Pinpoint the cell where the given text exists, returning its (X, Y) midpoint coordinate. 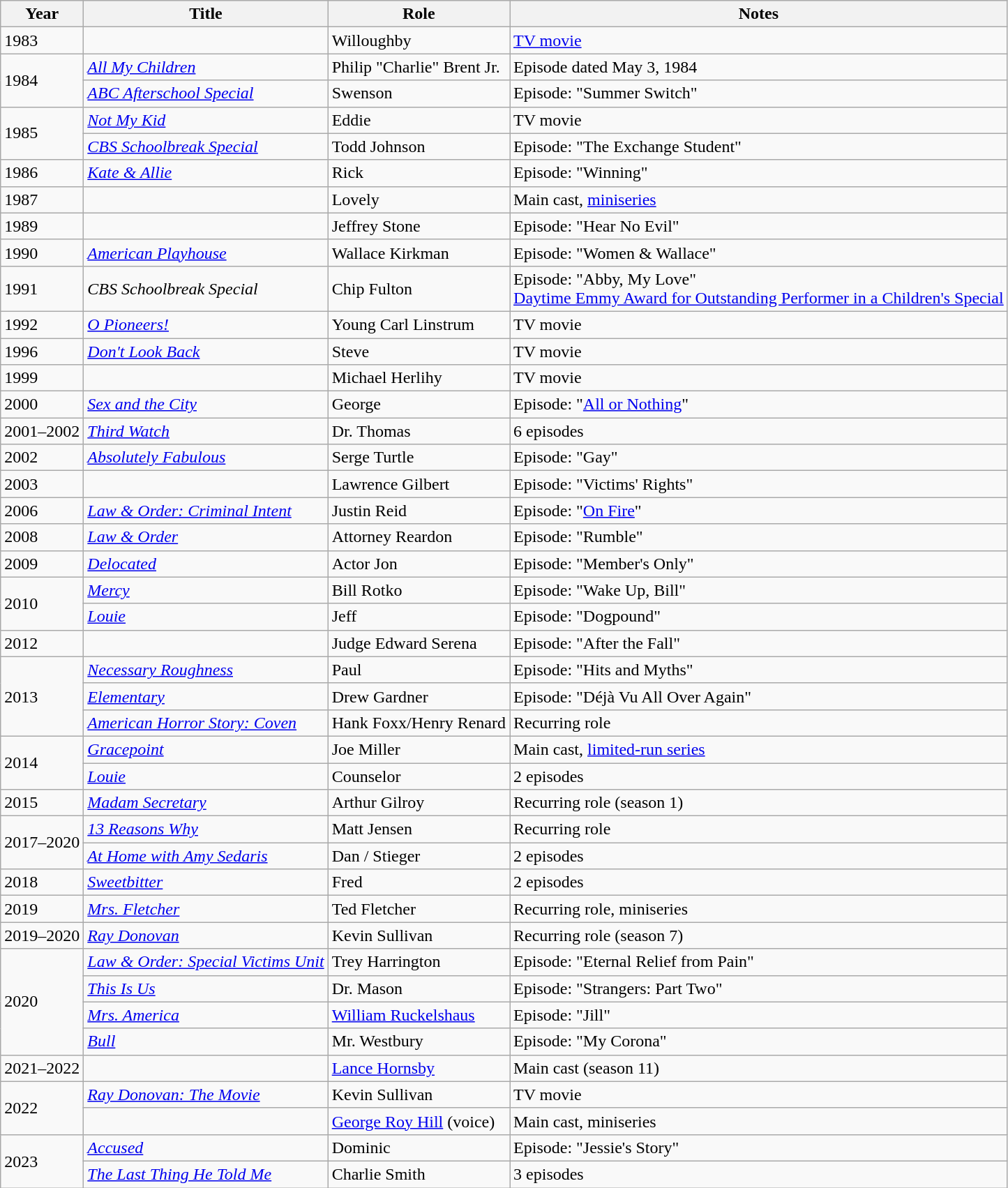
2023 (42, 1161)
1986 (42, 173)
Episode: "Jill" (759, 1015)
2002 (42, 458)
2012 (42, 643)
Episode: "Wake Up, Bill" (759, 590)
2006 (42, 511)
ABC Afterschool Special (206, 93)
Episode: "Eternal Relief from Pain" (759, 962)
Episode: "Women & Wallace" (759, 253)
Dan / Stieger (419, 856)
Drew Gardner (419, 696)
George Roy Hill (voice) (419, 1121)
Episode: "Dogpound" (759, 617)
Dominic (419, 1148)
2013 (42, 696)
Law & Order (206, 537)
Episode: "Gay" (759, 458)
Episode: "All or Nothing" (759, 405)
Necessary Roughness (206, 670)
Episode: "Hits and Myths" (759, 670)
Eddie (419, 120)
Mrs. America (206, 1015)
Not My Kid (206, 120)
2022 (42, 1108)
Elementary (206, 696)
At Home with Amy Sedaris (206, 856)
Arthur Gilroy (419, 803)
All My Children (206, 67)
Matt Jensen (419, 829)
Judge Edward Serena (419, 643)
Law & Order: Special Victims Unit (206, 962)
Recurring role (season 1) (759, 803)
Trey Harrington (419, 962)
Kate & Allie (206, 173)
Jeff (419, 617)
Episode: "Member's Only" (759, 564)
2008 (42, 537)
Recurring role, miniseries (759, 909)
Episode: "Strangers: Part Two" (759, 988)
Ray Donovan (206, 935)
1989 (42, 226)
Episode: "Victims' Rights" (759, 484)
Justin Reid (419, 511)
Sweetbitter (206, 882)
Counselor (419, 776)
Episode: "Hear No Evil" (759, 226)
1990 (42, 253)
Paul (419, 670)
2019–2020 (42, 935)
Episode: "Jessie's Story" (759, 1148)
Main cast (season 11) (759, 1068)
Wallace Kirkman (419, 253)
Gracepoint (206, 749)
Mr. Westbury (419, 1042)
Episode: "Abby, My Love"Daytime Emmy Award for Outstanding Performer in a Children's Special (759, 289)
Michael Herlihy (419, 378)
2019 (42, 909)
1985 (42, 133)
2017–2020 (42, 843)
Episode: "Summer Switch" (759, 93)
George (419, 405)
This Is Us (206, 988)
Actor Jon (419, 564)
1983 (42, 40)
Mercy (206, 590)
6 episodes (759, 431)
2003 (42, 484)
Accused (206, 1148)
Hank Foxx/Henry Renard (419, 723)
Young Carl Linstrum (419, 324)
Year (42, 14)
Madam Secretary (206, 803)
Don't Look Back (206, 351)
13 Reasons Why (206, 829)
Episode: "The Exchange Student" (759, 146)
2015 (42, 803)
Joe Miller (419, 749)
Lance Hornsby (419, 1068)
1984 (42, 80)
Lawrence Gilbert (419, 484)
Episode: "Rumble" (759, 537)
Title (206, 14)
Steve (419, 351)
2018 (42, 882)
2001–2002 (42, 431)
Third Watch (206, 431)
2009 (42, 564)
1991 (42, 289)
3 episodes (759, 1174)
Episode dated May 3, 1984 (759, 67)
2000 (42, 405)
2010 (42, 603)
1987 (42, 200)
Fred (419, 882)
Philip "Charlie" Brent Jr. (419, 67)
Jeffrey Stone (419, 226)
Episode: "My Corona" (759, 1042)
1996 (42, 351)
Lovely (419, 200)
2020 (42, 1002)
Episode: "On Fire" (759, 511)
Serge Turtle (419, 458)
2014 (42, 762)
O Pioneers! (206, 324)
Episode: "Winning" (759, 173)
Sex and the City (206, 405)
Chip Fulton (419, 289)
2021–2022 (42, 1068)
American Playhouse (206, 253)
Delocated (206, 564)
1999 (42, 378)
Charlie Smith (419, 1174)
1992 (42, 324)
Role (419, 14)
Todd Johnson (419, 146)
Rick (419, 173)
Swenson (419, 93)
Main cast, limited-run series (759, 749)
Mrs. Fletcher (206, 909)
Notes (759, 14)
Episode: "Déjà Vu All Over Again" (759, 696)
Bull (206, 1042)
Recurring role (season 7) (759, 935)
Dr. Mason (419, 988)
William Ruckelshaus (419, 1015)
Attorney Reardon (419, 537)
American Horror Story: Coven (206, 723)
Ted Fletcher (419, 909)
Willoughby (419, 40)
Law & Order: Criminal Intent (206, 511)
Episode: "After the Fall" (759, 643)
Bill Rotko (419, 590)
Dr. Thomas (419, 431)
Absolutely Fabulous (206, 458)
Ray Donovan: The Movie (206, 1095)
The Last Thing He Told Me (206, 1174)
